Locate the cell with the specified text and output its (x, y) center coordinate. 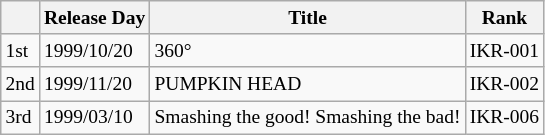
3rd (20, 118)
PUMPKIN HEAD (308, 84)
2nd (20, 84)
1st (20, 50)
IKR-006 (504, 118)
1999/10/20 (94, 50)
1999/03/10 (94, 118)
IKR-002 (504, 84)
IKR-001 (504, 50)
Release Day (94, 18)
Title (308, 18)
360° (308, 50)
Smashing the good! Smashing the bad! (308, 118)
1999/11/20 (94, 84)
Rank (504, 18)
